Return (x, y) of the center of cell containing provided text 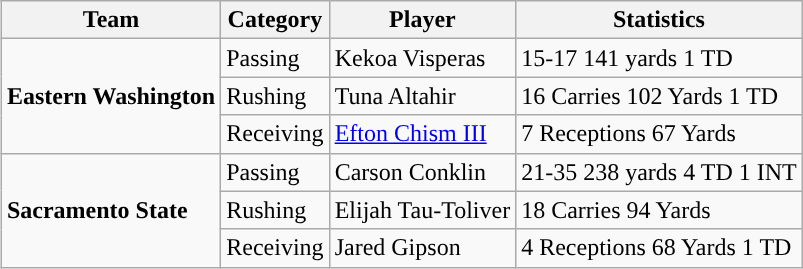
Team (110, 20)
4 Receptions 68 Yards 1 TD (660, 248)
Tuna Altahir (422, 96)
Category (275, 20)
Player (422, 20)
Carson Conklin (422, 172)
Efton Chism III (422, 134)
7 Receptions 67 Yards (660, 134)
21-35 238 yards 4 TD 1 INT (660, 172)
Jared Gipson (422, 248)
16 Carries 102 Yards 1 TD (660, 96)
15-17 141 yards 1 TD (660, 58)
Kekoa Visperas (422, 58)
Sacramento State (110, 210)
Statistics (660, 20)
Eastern Washington (110, 96)
Elijah Tau-Toliver (422, 210)
18 Carries 94 Yards (660, 210)
